Search for the cell housing the specified text and yield its (x, y) center coordinate. 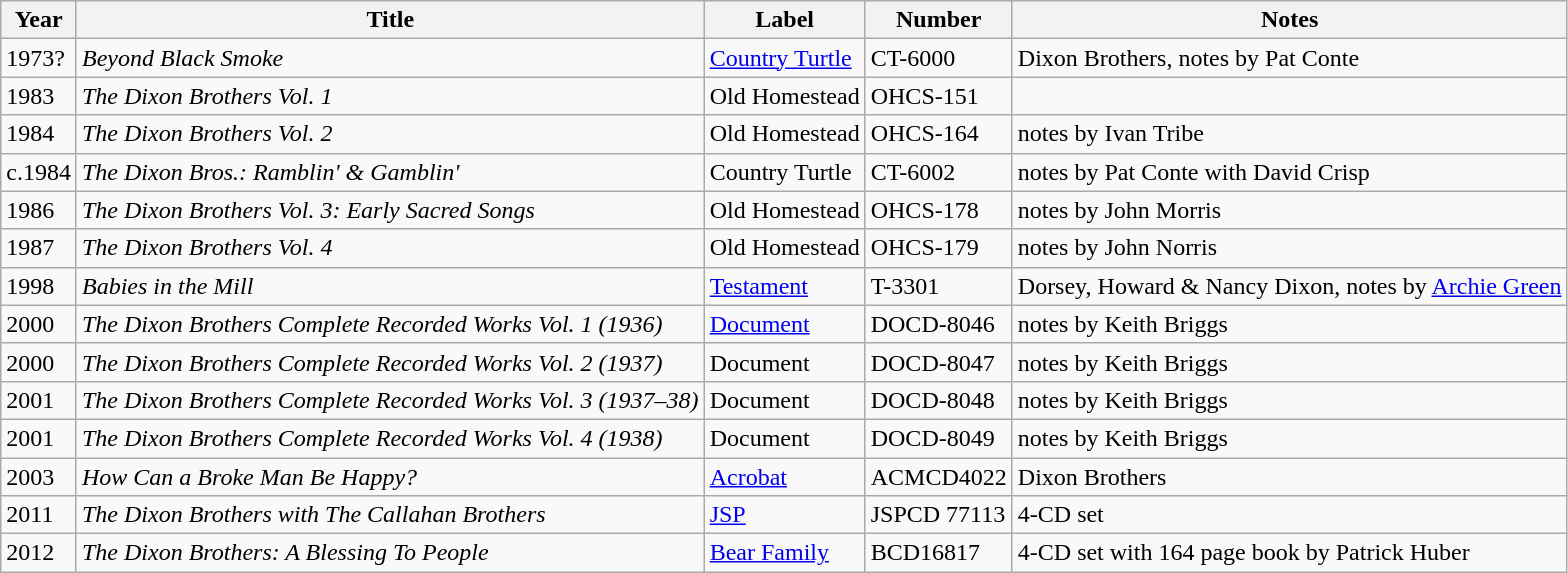
BCD16817 (938, 553)
JSPCD 77113 (938, 515)
notes by John Morris (1290, 210)
2011 (39, 515)
Year (39, 20)
The Dixon Brothers Vol. 1 (390, 96)
1973? (39, 58)
T-3301 (938, 286)
1986 (39, 210)
Label (784, 20)
4-CD set (1290, 515)
OHCS-178 (938, 210)
Dorsey, Howard & Nancy Dixon, notes by Archie Green (1290, 286)
The Dixon Brothers Complete Recorded Works Vol. 1 (1936) (390, 324)
4-CD set with 164 page book by Patrick Huber (1290, 553)
Dixon Brothers (1290, 477)
1987 (39, 248)
The Dixon Brothers with The Callahan Brothers (390, 515)
Babies in the Mill (390, 286)
Title (390, 20)
OHCS-164 (938, 134)
The Dixon Brothers Vol. 2 (390, 134)
DOCD-8046 (938, 324)
Number (938, 20)
1984 (39, 134)
The Dixon Brothers: A Blessing To People (390, 553)
CT-6002 (938, 172)
Acrobat (784, 477)
Notes (1290, 20)
Dixon Brothers, notes by Pat Conte (1290, 58)
JSP (784, 515)
DOCD-8047 (938, 362)
The Dixon Brothers Complete Recorded Works Vol. 3 (1937–38) (390, 400)
OHCS-179 (938, 248)
How Can a Broke Man Be Happy? (390, 477)
The Dixon Brothers Complete Recorded Works Vol. 2 (1937) (390, 362)
notes by John Norris (1290, 248)
CT-6000 (938, 58)
2003 (39, 477)
Bear Family (784, 553)
1998 (39, 286)
c.1984 (39, 172)
The Dixon Brothers Complete Recorded Works Vol. 4 (1938) (390, 438)
2012 (39, 553)
Beyond Black Smoke (390, 58)
The Dixon Brothers Vol. 3: Early Sacred Songs (390, 210)
OHCS-151 (938, 96)
notes by Ivan Tribe (1290, 134)
1983 (39, 96)
DOCD-8048 (938, 400)
notes by Pat Conte with David Crisp (1290, 172)
DOCD-8049 (938, 438)
The Dixon Bros.: Ramblin' & Gamblin' (390, 172)
Testament (784, 286)
The Dixon Brothers Vol. 4 (390, 248)
ACMCD4022 (938, 477)
